Determine the (X, Y) coordinate at the center of the cell enclosing the given text.  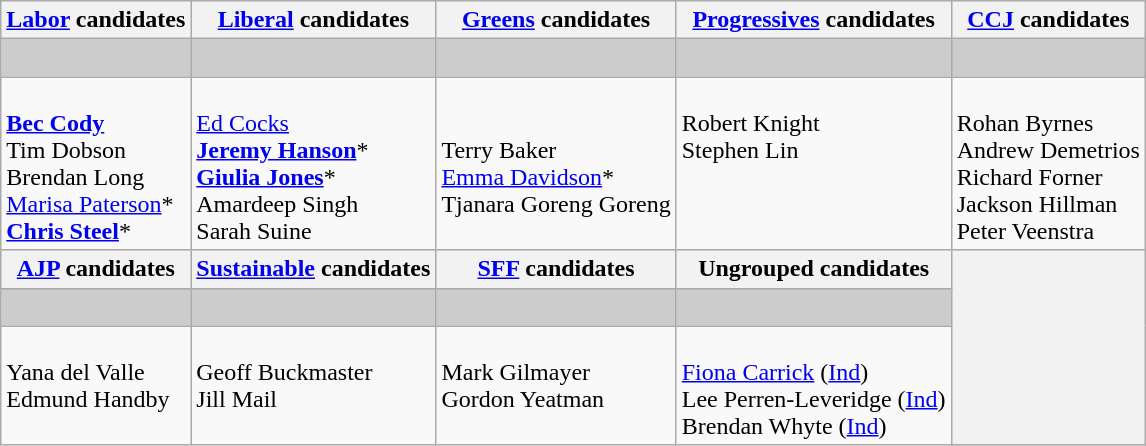
Sustainable candidates (314, 269)
Terry Baker Emma Davidson* Tjanara Goreng Goreng (556, 164)
Geoff Buckmaster Jill Mail (314, 386)
SFF candidates (556, 269)
Ed Cocks Jeremy Hanson* Giulia Jones* Amardeep Singh Sarah Suine (314, 164)
CCJ candidates (1048, 20)
Yana del Valle Edmund Handby (96, 386)
Greens candidates (556, 20)
Bec Cody Tim Dobson Brendan Long Marisa Paterson* Chris Steel* (96, 164)
Labor candidates (96, 20)
Progressives candidates (814, 20)
Robert Knight Stephen Lin (814, 164)
Mark Gilmayer Gordon Yeatman (556, 386)
Liberal candidates (314, 20)
AJP candidates (96, 269)
Rohan Byrnes Andrew Demetrios Richard Forner Jackson Hillman Peter Veenstra (1048, 164)
Ungrouped candidates (814, 269)
Fiona Carrick (Ind) Lee Perren-Leveridge (Ind) Brendan Whyte (Ind) (814, 386)
